Extract the (x, y) coordinate from the center of the cell holding the provided text.  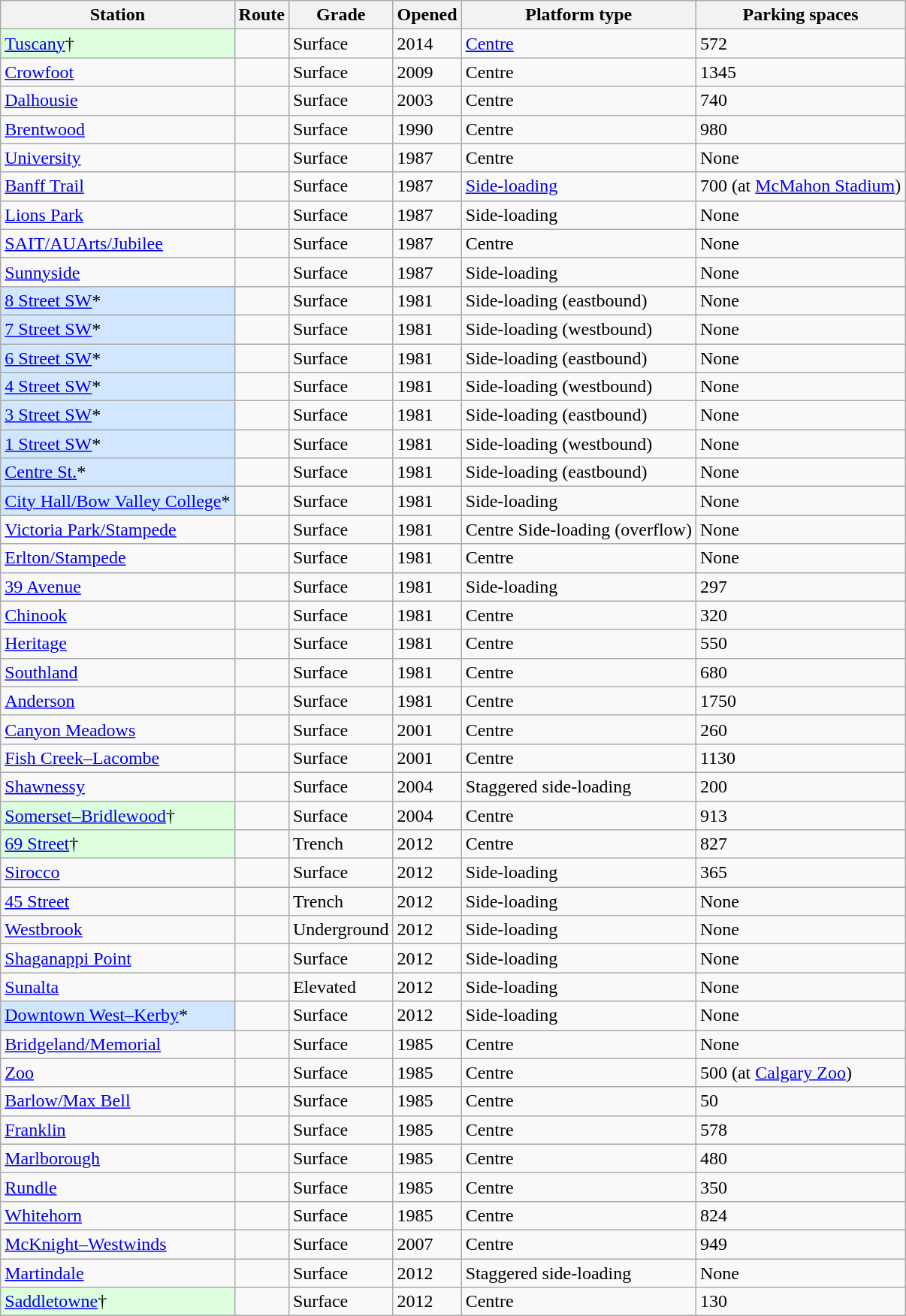
50 (800, 1101)
2009 (427, 72)
7 Street SW* (117, 329)
824 (800, 1215)
680 (800, 672)
69 Street† (117, 844)
Platform type (578, 15)
Whitehorn (117, 1215)
Martindale (117, 1273)
200 (800, 786)
320 (800, 615)
Elevated (341, 987)
Downtown West–Kerby* (117, 1016)
Route (261, 15)
949 (800, 1244)
Southland (117, 672)
Sunnyside (117, 272)
365 (800, 873)
45 Street (117, 901)
Anderson (117, 701)
2003 (427, 101)
Crowfoot (117, 72)
Shawnessy (117, 786)
Brentwood (117, 129)
Station (117, 15)
Franklin (117, 1130)
Heritage (117, 644)
City Hall/Bow Valley College* (117, 501)
Westbrook (117, 930)
39 Avenue (117, 587)
Dalhousie (117, 101)
SAIT/AUArts/Jubilee (117, 243)
578 (800, 1130)
740 (800, 101)
Somerset–Bridlewood† (117, 815)
Parking spaces (800, 15)
8 Street SW* (117, 300)
Fish Creek–Lacombe (117, 758)
130 (800, 1302)
Chinook (117, 615)
4 Street SW* (117, 387)
260 (800, 729)
Sirocco (117, 873)
1130 (800, 758)
3 Street SW* (117, 415)
500 (at Calgary Zoo) (800, 1073)
Bridgeland/Memorial (117, 1044)
Marlborough (117, 1158)
572 (800, 44)
Erlton/Stampede (117, 558)
Zoo (117, 1073)
350 (800, 1187)
Centre St.* (117, 472)
480 (800, 1158)
Rundle (117, 1187)
Canyon Meadows (117, 729)
Grade (341, 15)
Centre Side-loading (overflow) (578, 530)
University (117, 158)
Lions Park (117, 215)
Sunalta (117, 987)
1 Street SW* (117, 444)
Banff Trail (117, 186)
2014 (427, 44)
Tuscany† (117, 44)
2007 (427, 1244)
1990 (427, 129)
Opened (427, 15)
1345 (800, 72)
6 Street SW* (117, 358)
980 (800, 129)
827 (800, 844)
913 (800, 815)
McKnight–Westwinds (117, 1244)
Victoria Park/Stampede (117, 530)
Saddletowne† (117, 1302)
Underground (341, 930)
297 (800, 587)
1750 (800, 701)
Shaganappi Point (117, 958)
700 (at McMahon Stadium) (800, 186)
Barlow/Max Bell (117, 1101)
550 (800, 644)
